Detect which cell encompasses the target text, then output its (X, Y) center coordinate. 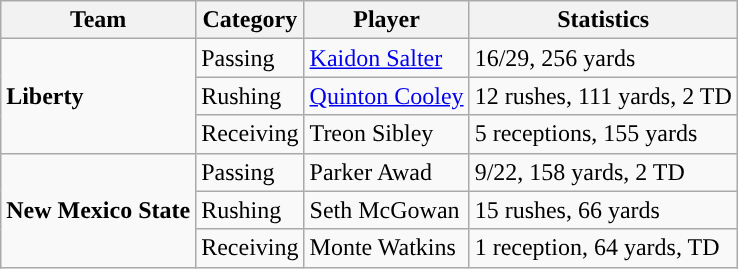
Liberty (98, 96)
Team (98, 20)
Treon Sibley (386, 134)
15 rushes, 66 yards (603, 210)
Monte Watkins (386, 248)
5 receptions, 155 yards (603, 134)
Seth McGowan (386, 210)
1 reception, 64 yards, TD (603, 248)
16/29, 256 yards (603, 58)
New Mexico State (98, 210)
Parker Awad (386, 172)
12 rushes, 111 yards, 2 TD (603, 96)
Statistics (603, 20)
Player (386, 20)
9/22, 158 yards, 2 TD (603, 172)
Kaidon Salter (386, 58)
Quinton Cooley (386, 96)
Category (250, 20)
